Output the [X, Y] coordinate of the center of the cell containing the given text.  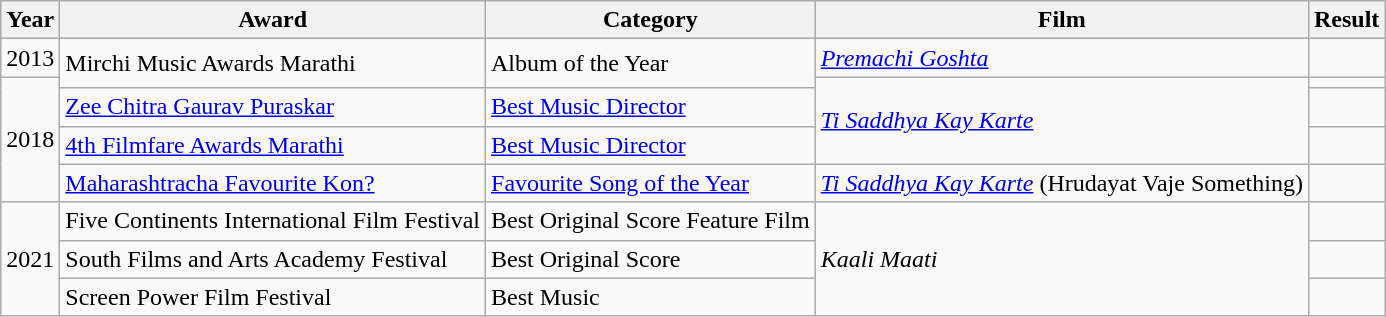
Screen Power Film Festival [273, 297]
2021 [30, 259]
Year [30, 20]
2018 [30, 140]
Mirchi Music Awards Marathi [273, 64]
Category [651, 20]
Award [273, 20]
South Films and Arts Academy Festival [273, 259]
Five Continents International Film Festival [273, 221]
2013 [30, 58]
Album of the Year [651, 64]
Result [1346, 20]
Ti Saddhya Kay Karte (Hrudayat Vaje Something) [1062, 183]
Best Music [651, 297]
Best Original Score Feature Film [651, 221]
4th Filmfare Awards Marathi [273, 145]
Ti Saddhya Kay Karte [1062, 120]
Kaali Maati [1062, 259]
Film [1062, 20]
Premachi Goshta [1062, 58]
Favourite Song of the Year [651, 183]
Maharashtracha Favourite Kon? [273, 183]
Zee Chitra Gaurav Puraskar [273, 107]
Best Original Score [651, 259]
